Find where the given text appears and provide that cell's center as [X, Y] coordinate. 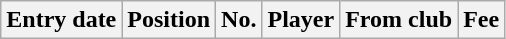
Fee [482, 20]
Player [301, 20]
No. [239, 20]
Entry date [62, 20]
Position [169, 20]
From club [399, 20]
